Extract the [X, Y] coordinate from the center of the cell holding the provided text.  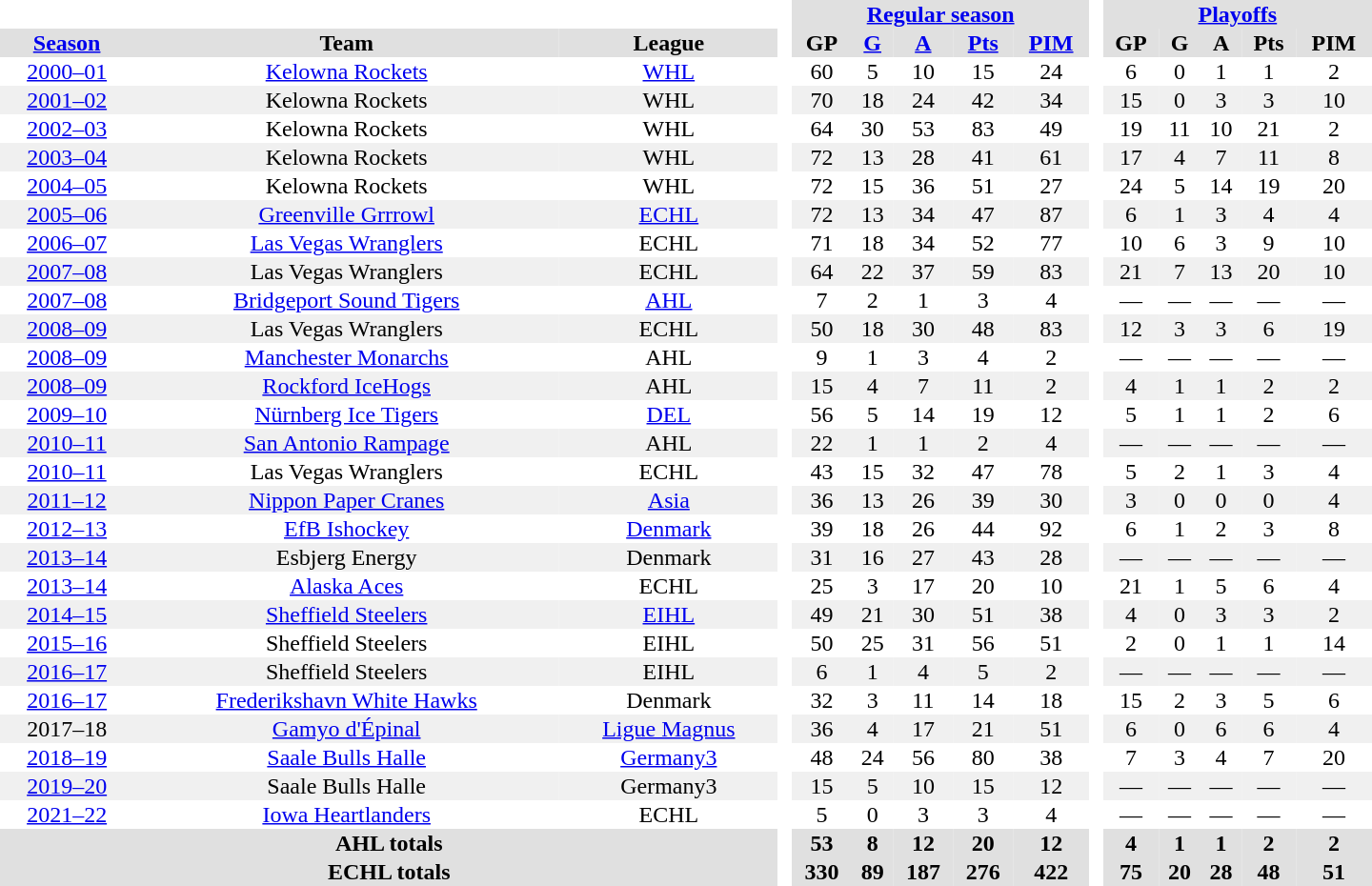
2003–04 [67, 157]
Ligue Magnus [669, 729]
League [669, 43]
Frederikshavn White Hawks [347, 700]
80 [983, 757]
16 [873, 557]
61 [1051, 157]
2009–10 [67, 414]
AHL totals [389, 843]
Nippon Paper Cranes [347, 500]
Nürnberg Ice Tigers [347, 414]
41 [983, 157]
Bridgeport Sound Tigers [347, 300]
Alaska Aces [347, 586]
DEL [669, 414]
Regular season [940, 14]
2004–05 [67, 186]
276 [983, 872]
52 [983, 243]
330 [821, 872]
Rockford IceHogs [347, 386]
75 [1132, 872]
San Antonio Rampage [347, 443]
EfB Ishockey [347, 529]
Asia [669, 500]
92 [1051, 529]
2000–01 [67, 71]
422 [1051, 872]
2019–20 [67, 786]
2006–07 [67, 243]
42 [983, 100]
Greenville Grrrowl [347, 214]
71 [821, 243]
2002–03 [67, 129]
44 [983, 529]
2001–02 [67, 100]
70 [821, 100]
37 [922, 272]
2014–15 [67, 614]
89 [873, 872]
78 [1051, 472]
2005–06 [67, 214]
2021–22 [67, 815]
77 [1051, 243]
87 [1051, 214]
Gamyo d'Épinal [347, 729]
2018–19 [67, 757]
2015–16 [67, 643]
Manchester Monarchs [347, 357]
60 [821, 71]
2017–18 [67, 729]
ECHL totals [389, 872]
Season [67, 43]
Iowa Heartlanders [347, 815]
Team [347, 43]
Playoffs [1238, 14]
2011–12 [67, 500]
187 [922, 872]
59 [983, 272]
Esbjerg Energy [347, 557]
2012–13 [67, 529]
